Locate the cell with the specified text and output its (x, y) center coordinate. 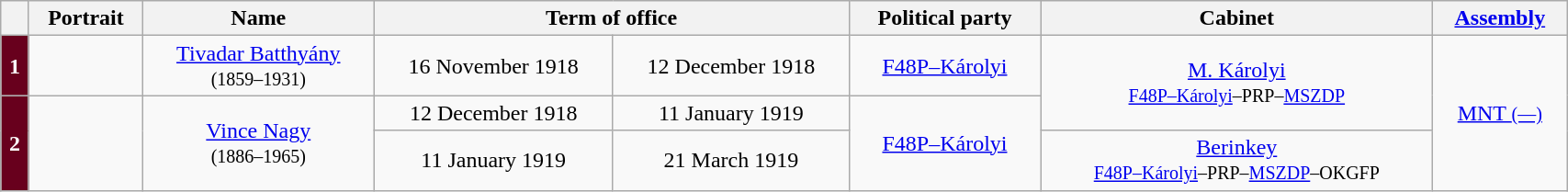
Portrait (85, 18)
Tivadar Batthyány(1859–1931) (259, 66)
16 November 1918 (493, 66)
Term of office (612, 18)
Vince Nagy(1886–1965) (259, 143)
Assembly (1500, 18)
MNT (—) (1500, 113)
21 March 1919 (731, 160)
Name (259, 18)
2 (15, 143)
Cabinet (1236, 18)
BerinkeyF48P–Károlyi–PRP–MSZDP–OKGFP (1236, 160)
Political party (944, 18)
1 (15, 66)
M. KárolyiF48P–Károlyi–PRP–MSZDP (1236, 83)
